Locate the cell with the specified text and output its [x, y] center coordinate. 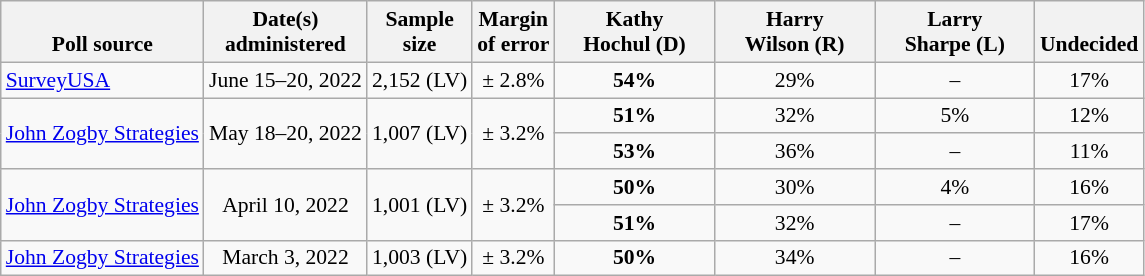
SurveyUSA [102, 80]
May 18–20, 2022 [286, 134]
April 10, 2022 [286, 204]
Date(s)administered [286, 32]
36% [795, 152]
54% [634, 80]
2,152 (LV) [420, 80]
11% [1089, 152]
12% [1089, 116]
34% [795, 258]
4% [955, 187]
Undecided [1089, 32]
5% [955, 116]
Marginof error [513, 32]
HarryWilson (R) [795, 32]
Samplesize [420, 32]
KathyHochul (D) [634, 32]
29% [795, 80]
June 15–20, 2022 [286, 80]
1,007 (LV) [420, 134]
1,003 (LV) [420, 258]
53% [634, 152]
± 2.8% [513, 80]
Poll source [102, 32]
LarrySharpe (L) [955, 32]
30% [795, 187]
March 3, 2022 [286, 258]
1,001 (LV) [420, 204]
